Output the [X, Y] coordinate of the center of the cell containing the given text.  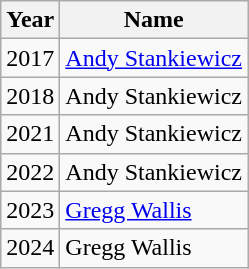
2022 [30, 172]
2017 [30, 58]
2021 [30, 134]
Year [30, 20]
2024 [30, 248]
2018 [30, 96]
2023 [30, 210]
Name [154, 20]
